Detect which cell encompasses the target text, then output its (x, y) center coordinate. 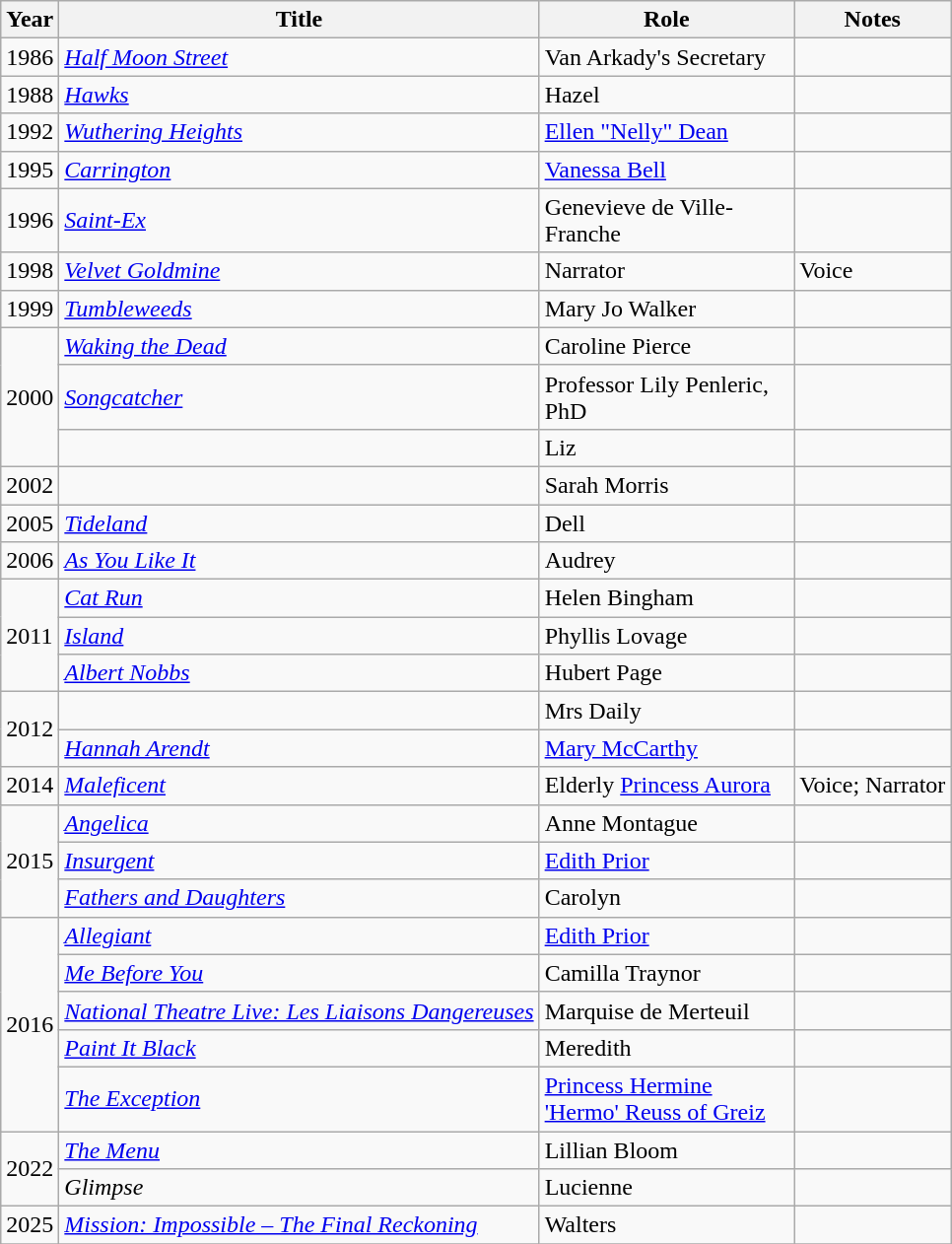
Walters (666, 1225)
1986 (30, 57)
Year (30, 20)
Elderly Princess Aurora (666, 786)
Notes (873, 20)
1988 (30, 95)
Albert Nobbs (300, 673)
Hubert Page (666, 673)
Narrator (666, 271)
Paint It Black (300, 1048)
2025 (30, 1225)
Meredith (666, 1048)
Ellen "Nelly" Dean (666, 132)
2012 (30, 729)
Me Before You (300, 973)
Helen Bingham (666, 598)
2002 (30, 485)
Marquise de Merteuil (666, 1010)
Island (300, 636)
Voice (873, 271)
Hazel (666, 95)
Carolyn (666, 898)
Hawks (300, 95)
Cat Run (300, 598)
Anne Montague (666, 823)
Princess Hermine 'Hermo' Reuss of Greiz (666, 1098)
Lucienne (666, 1188)
1998 (30, 271)
Waking the Dead (300, 346)
Caroline Pierce (666, 346)
2011 (30, 636)
2022 (30, 1169)
2015 (30, 861)
Mission: Impossible – The Final Reckoning (300, 1225)
Van Arkady's Secretary (666, 57)
Genevieve de Ville-Franche (666, 221)
Professor Lily Penleric, PhD (666, 396)
Allegiant (300, 935)
Half Moon Street (300, 57)
1995 (30, 170)
1992 (30, 132)
Songcatcher (300, 396)
Dell (666, 523)
2005 (30, 523)
Glimpse (300, 1188)
2006 (30, 561)
Tumbleweeds (300, 309)
1999 (30, 309)
2016 (30, 1023)
Voice; Narrator (873, 786)
Fathers and Daughters (300, 898)
The Exception (300, 1098)
Carrington (300, 170)
1996 (30, 221)
Saint-Ex (300, 221)
2014 (30, 786)
Maleficent (300, 786)
Liz (666, 448)
Title (300, 20)
Velvet Goldmine (300, 271)
Role (666, 20)
Phyllis Lovage (666, 636)
Mary McCarthy (666, 748)
The Menu (300, 1150)
Mary Jo Walker (666, 309)
Vanessa Bell (666, 170)
Tideland (300, 523)
Mrs Daily (666, 711)
Wuthering Heights (300, 132)
Lillian Bloom (666, 1150)
Camilla Traynor (666, 973)
Hannah Arendt (300, 748)
National Theatre Live: Les Liaisons Dangereuses (300, 1010)
Audrey (666, 561)
Angelica (300, 823)
Insurgent (300, 861)
As You Like It (300, 561)
2000 (30, 396)
Sarah Morris (666, 485)
